Extract the (x, y) coordinate from the center of the cell holding the provided text.  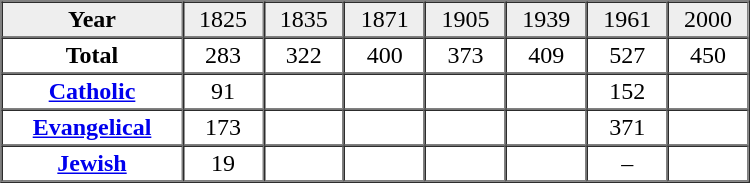
2000 (708, 20)
1961 (628, 20)
Catholic (92, 92)
322 (304, 56)
1835 (304, 20)
Evangelical (92, 128)
– (628, 164)
371 (628, 128)
527 (628, 56)
1905 (466, 20)
409 (546, 56)
283 (224, 56)
373 (466, 56)
91 (224, 92)
19 (224, 164)
450 (708, 56)
1871 (384, 20)
1825 (224, 20)
Year (92, 20)
Jewish (92, 164)
1939 (546, 20)
152 (628, 92)
Total (92, 56)
173 (224, 128)
400 (384, 56)
